Extract the (x, y) coordinate from the center of the cell holding the provided text.  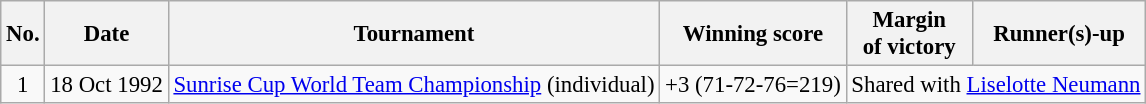
Sunrise Cup World Team Championship (individual) (414, 85)
Shared with Liselotte Neumann (996, 85)
1 (23, 85)
Runner(s)-up (1058, 34)
Date (106, 34)
No. (23, 34)
Tournament (414, 34)
Winning score (753, 34)
Marginof victory (909, 34)
18 Oct 1992 (106, 85)
+3 (71-72-76=219) (753, 85)
